Search for the cell housing the specified text and yield its (X, Y) center coordinate. 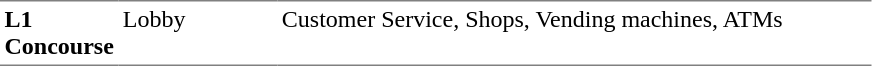
Customer Service, Shops, Vending machines, ATMs (574, 33)
L1Concourse (59, 33)
Lobby (198, 33)
